From the cell containing the given text, extract its center point as (X, Y) coordinate. 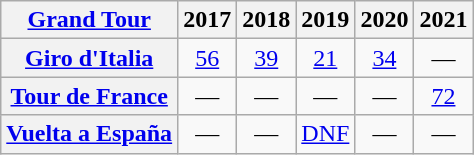
39 (266, 58)
56 (208, 58)
Grand Tour (90, 20)
2020 (384, 20)
Vuelta a España (90, 134)
72 (444, 96)
2017 (208, 20)
2019 (326, 20)
34 (384, 58)
2018 (266, 20)
2021 (444, 20)
DNF (326, 134)
21 (326, 58)
Giro d'Italia (90, 58)
Tour de France (90, 96)
